From the cell containing the given text, extract its center point as [X, Y] coordinate. 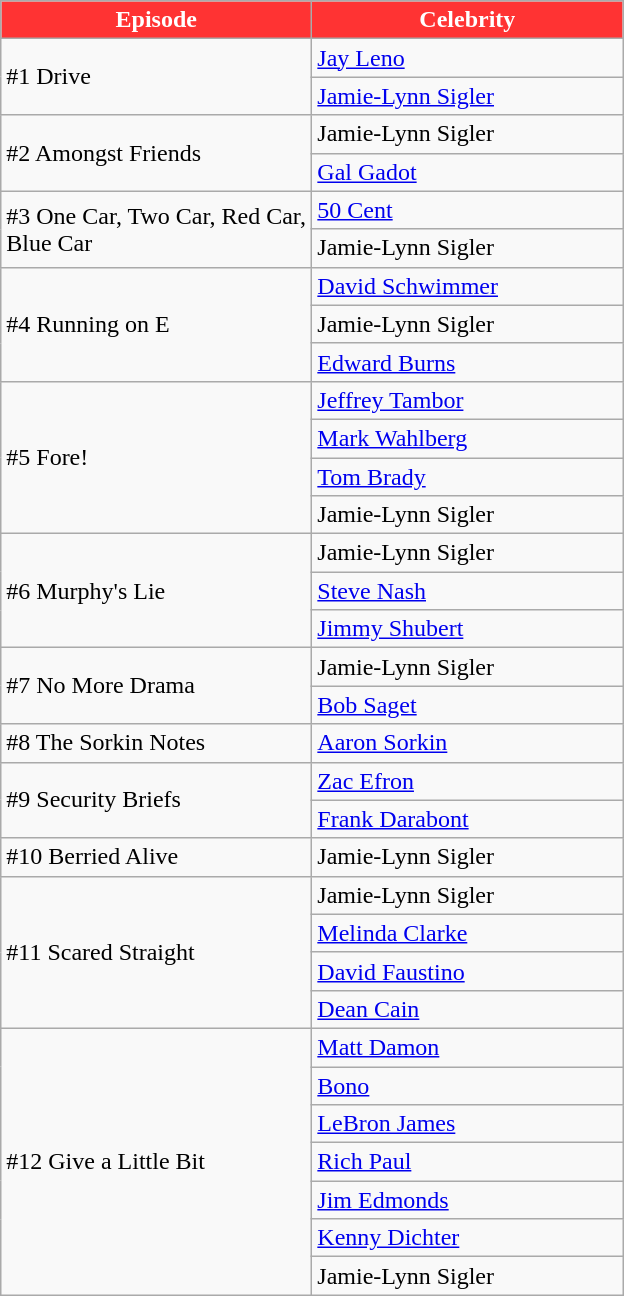
Gal Gadot [468, 172]
Frank Darabont [468, 819]
Jim Edmonds [468, 1200]
Edward Burns [468, 362]
Kenny Dichter [468, 1238]
Jay Leno [468, 58]
Zac Efron [468, 781]
Bono [468, 1085]
Bob Saget [468, 705]
Rich Paul [468, 1162]
Episode [156, 20]
#11 Scared Straight [156, 952]
#1 Drive [156, 77]
David Faustino [468, 971]
Tom Brady [468, 477]
#2 Amongst Friends [156, 153]
#5 Fore! [156, 457]
Matt Damon [468, 1047]
#12 Give a Little Bit [156, 1161]
#4 Running on E [156, 324]
#6 Murphy's Lie [156, 591]
Mark Wahlberg [468, 438]
50 Cent [468, 210]
David Schwimmer [468, 286]
Jimmy Shubert [468, 629]
Jeffrey Tambor [468, 400]
Melinda Clarke [468, 933]
LeBron James [468, 1124]
#10 Berried Alive [156, 857]
Aaron Sorkin [468, 743]
#8 The Sorkin Notes [156, 743]
Dean Cain [468, 1009]
Steve Nash [468, 591]
#3 One Car, Two Car, Red Car, Blue Car [156, 229]
Celebrity [468, 20]
#9 Security Briefs [156, 800]
#7 No More Drama [156, 686]
